Provide the (x, y) coordinate of the cell's center where the given text is located.  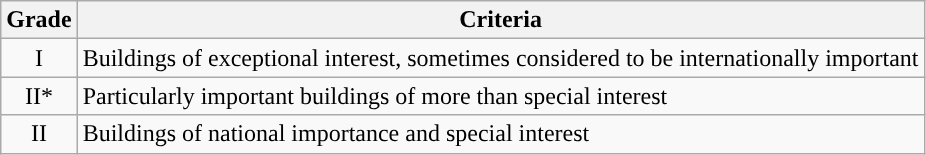
II (39, 134)
Criteria (500, 20)
Buildings of national importance and special interest (500, 134)
Buildings of exceptional interest, sometimes considered to be internationally important (500, 58)
I (39, 58)
II* (39, 96)
Particularly important buildings of more than special interest (500, 96)
Grade (39, 20)
